Locate the cell with the specified text and output its (x, y) center coordinate. 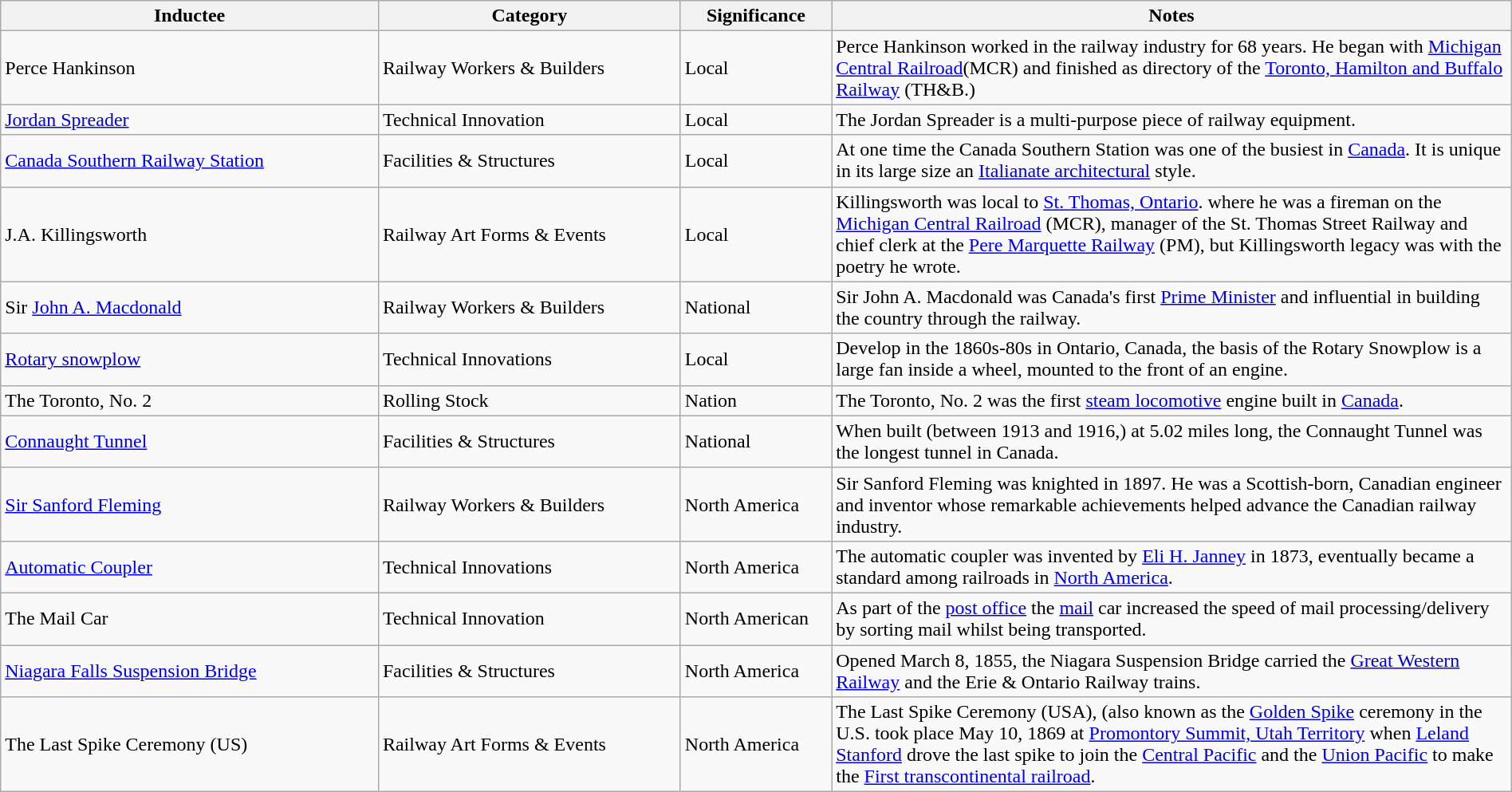
The Last Spike Ceremony (US) (190, 745)
Nation (756, 400)
Rolling Stock (530, 400)
Sir John A. Macdonald was Canada's first Prime Minister and influential in building the country through the railway. (1172, 308)
Perce Hankinson (190, 68)
Rotary snowplow (190, 359)
Category (530, 16)
Automatic Coupler (190, 566)
Canada Southern Railway Station (190, 161)
Notes (1172, 16)
The Jordan Spreader is a multi-purpose piece of railway equipment. (1172, 120)
Sir John A. Macdonald (190, 308)
Develop in the 1860s-80s in Ontario, Canada, the basis of the Rotary Snowplow is a large fan inside a wheel, mounted to the front of an engine. (1172, 359)
The Toronto, No. 2 (190, 400)
The automatic coupler was invented by Eli H. Janney in 1873, eventually became a standard among railroads in North America. (1172, 566)
Sir Sanford Fleming (190, 504)
At one time the Canada Southern Station was one of the busiest in Canada. It is unique in its large size an Italianate architectural style. (1172, 161)
As part of the post office the mail car increased the speed of mail processing/delivery by sorting mail whilst being transported. (1172, 619)
Opened March 8, 1855, the Niagara Suspension Bridge carried the Great Western Railway and the Erie & Ontario Railway trains. (1172, 670)
Jordan Spreader (190, 120)
Inductee (190, 16)
North American (756, 619)
J.A. Killingsworth (190, 234)
Connaught Tunnel (190, 442)
The Mail Car (190, 619)
Niagara Falls Suspension Bridge (190, 670)
The Toronto, No. 2 was the first steam locomotive engine built in Canada. (1172, 400)
When built (between 1913 and 1916,) at 5.02 miles long, the Connaught Tunnel was the longest tunnel in Canada. (1172, 442)
Significance (756, 16)
